Search for the cell housing the specified text and yield its (X, Y) center coordinate. 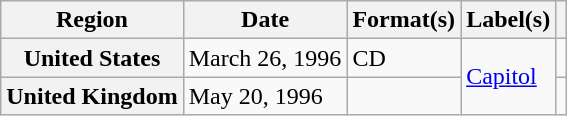
Label(s) (508, 20)
Format(s) (404, 20)
CD (404, 58)
United Kingdom (92, 96)
Capitol (508, 77)
Date (265, 20)
March 26, 1996 (265, 58)
United States (92, 58)
May 20, 1996 (265, 96)
Region (92, 20)
